For the text-containing cell, return its midpoint in [X, Y] coordinate format. 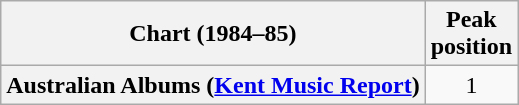
Peakposition [471, 34]
Australian Albums (Kent Music Report) [213, 85]
Chart (1984–85) [213, 34]
1 [471, 85]
